Pinpoint the cell where the given text exists, returning its (x, y) midpoint coordinate. 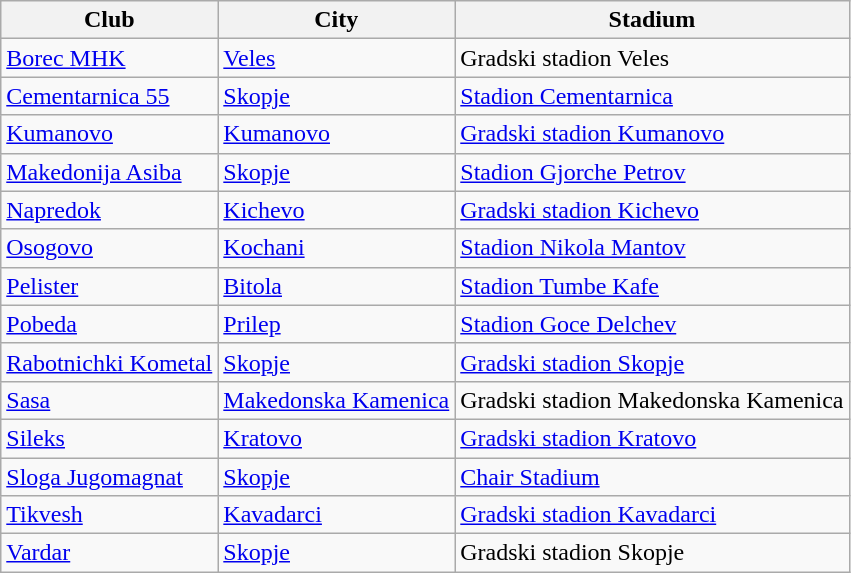
Rabotnichki Kometal (110, 362)
Kichevo (336, 210)
Kratovo (336, 438)
Vardar (110, 553)
Stadion Nikola Mantov (652, 248)
City (336, 20)
Gradski stadion Kavadarci (652, 515)
Pelister (110, 286)
Kavadarci (336, 515)
Napredok (110, 210)
Prilep (336, 324)
Borec MHK (110, 58)
Cementarnica 55 (110, 96)
Gradski stadion Kumanovo (652, 134)
Stadion Gjorche Petrov (652, 172)
Sloga Jugomagnat (110, 477)
Gradski stadion Kratovo (652, 438)
Gradski stadion Veles (652, 58)
Chair Stadium (652, 477)
Kochani (336, 248)
Veles (336, 58)
Stadion Goce Delchev (652, 324)
Bitola (336, 286)
Makedonska Kamenica (336, 400)
Stadion Cementarnica (652, 96)
Stadion Tumbe Kafe (652, 286)
Makedonija Asiba (110, 172)
Club (110, 20)
Tikvesh (110, 515)
Stadium (652, 20)
Sasa (110, 400)
Sileks (110, 438)
Osogovo (110, 248)
Gradski stadion Makedonska Kamenica (652, 400)
Pobeda (110, 324)
Gradski stadion Kichevo (652, 210)
